Return (X, Y) of the center of cell containing provided text 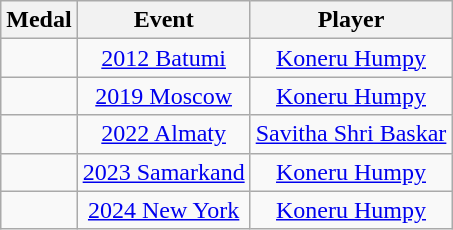
Savitha Shri Baskar (351, 134)
Medal (39, 20)
2023 Samarkand (164, 172)
2022 Almaty (164, 134)
2024 New York (164, 210)
2019 Moscow (164, 96)
2012 Batumi (164, 58)
Event (164, 20)
Player (351, 20)
